Detect which cell encompasses the target text, then output its [x, y] center coordinate. 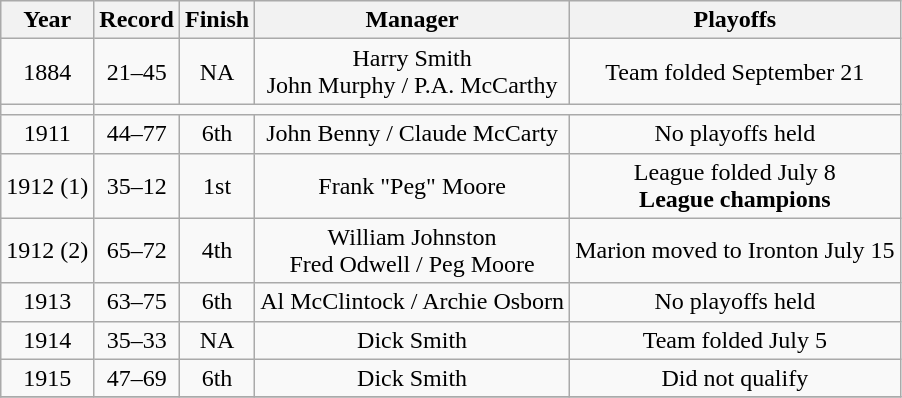
Marion moved to Ironton July 15 [735, 250]
65–72 [137, 250]
John Benny / Claude McCarty [412, 134]
Finish [218, 20]
35–12 [137, 186]
1912 (2) [48, 250]
1912 (1) [48, 186]
League folded July 8League champions [735, 186]
Frank "Peg" Moore [412, 186]
Record [137, 20]
Team folded July 5 [735, 340]
1884 [48, 72]
Playoffs [735, 20]
1913 [48, 302]
1914 [48, 340]
1st [218, 186]
Year [48, 20]
Harry SmithJohn Murphy / P.A. McCarthy [412, 72]
21–45 [137, 72]
44–77 [137, 134]
William Johnston Fred Odwell / Peg Moore [412, 250]
1911 [48, 134]
4th [218, 250]
47–69 [137, 378]
Team folded September 21 [735, 72]
Did not qualify [735, 378]
63–75 [137, 302]
Manager [412, 20]
1915 [48, 378]
35–33 [137, 340]
Al McClintock / Archie Osborn [412, 302]
